For the text-containing cell, return its midpoint in (X, Y) coordinate format. 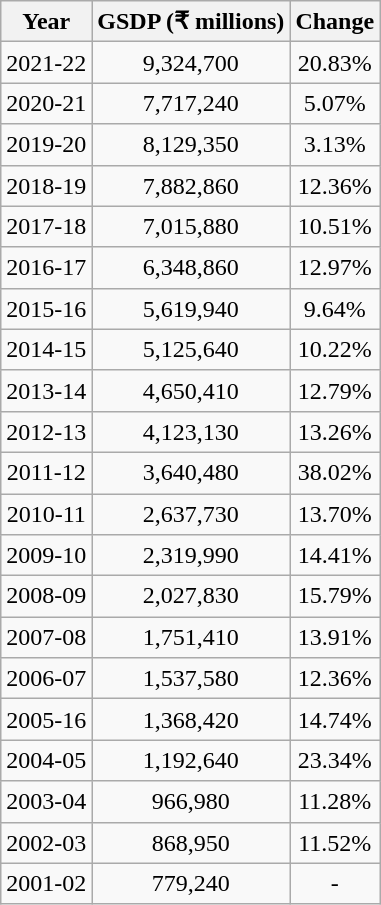
1,368,420 (191, 720)
6,348,860 (191, 268)
9.64% (335, 308)
2016-17 (46, 268)
2012-13 (46, 432)
2007-08 (46, 638)
1,192,640 (191, 760)
2013-14 (46, 390)
2014-15 (46, 350)
12.97% (335, 268)
13.26% (335, 432)
2021-22 (46, 62)
12.79% (335, 390)
2,637,730 (191, 514)
1,537,580 (191, 678)
15.79% (335, 596)
2011-12 (46, 472)
2009-10 (46, 556)
23.34% (335, 760)
38.02% (335, 472)
11.28% (335, 802)
10.22% (335, 350)
2018-19 (46, 186)
5,125,640 (191, 350)
11.52% (335, 842)
5.07% (335, 104)
1,751,410 (191, 638)
GSDP (₹ millions) (191, 22)
2010-11 (46, 514)
4,123,130 (191, 432)
2003-04 (46, 802)
5,619,940 (191, 308)
10.51% (335, 226)
2002-03 (46, 842)
20.83% (335, 62)
13.91% (335, 638)
2019-20 (46, 144)
Year (46, 22)
2,027,830 (191, 596)
7,882,860 (191, 186)
3,640,480 (191, 472)
7,717,240 (191, 104)
4,650,410 (191, 390)
Change (335, 22)
779,240 (191, 884)
8,129,350 (191, 144)
14.74% (335, 720)
9,324,700 (191, 62)
2,319,990 (191, 556)
7,015,880 (191, 226)
2015-16 (46, 308)
966,980 (191, 802)
2005-16 (46, 720)
14.41% (335, 556)
868,950 (191, 842)
2020-21 (46, 104)
2017-18 (46, 226)
2006-07 (46, 678)
- (335, 884)
13.70% (335, 514)
2008-09 (46, 596)
2004-05 (46, 760)
2001-02 (46, 884)
3.13% (335, 144)
